Pinpoint the cell where the given text exists, returning its (x, y) midpoint coordinate. 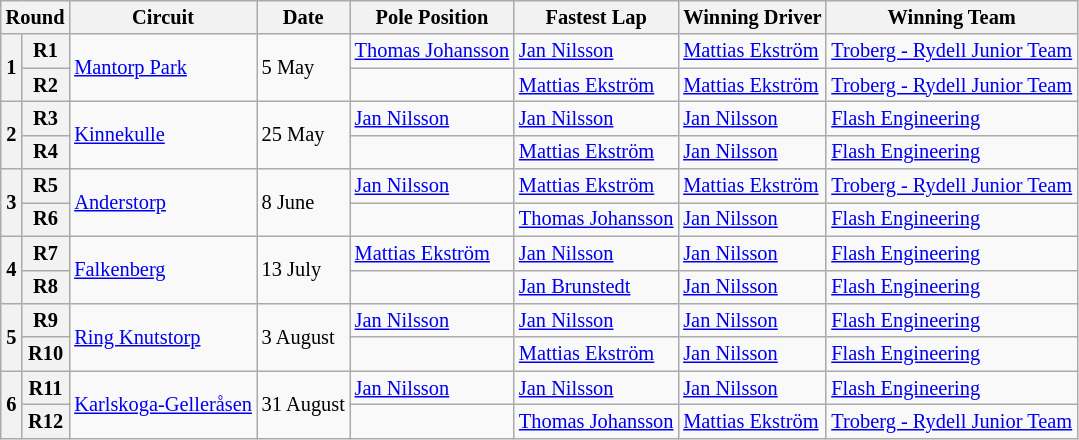
Kinnekulle (162, 134)
R8 (46, 287)
R11 (46, 388)
6 (12, 404)
R12 (46, 421)
13 July (304, 270)
Falkenberg (162, 270)
5 May (304, 68)
2 (12, 134)
Jan Brunstedt (596, 287)
R2 (46, 85)
R7 (46, 253)
R10 (46, 354)
8 June (304, 202)
R1 (46, 51)
Fastest Lap (596, 17)
5 (12, 336)
Pole Position (432, 17)
Date (304, 17)
25 May (304, 134)
Winning Team (952, 17)
3 August (304, 336)
Winning Driver (752, 17)
Mantorp Park (162, 68)
R6 (46, 219)
4 (12, 270)
R9 (46, 320)
3 (12, 202)
R3 (46, 118)
31 August (304, 404)
Karlskoga-Gelleråsen (162, 404)
R4 (46, 152)
Ring Knutstorp (162, 336)
Round (36, 17)
Anderstorp (162, 202)
1 (12, 68)
R5 (46, 186)
Circuit (162, 17)
